From the cell containing the given text, extract its center point as (x, y) coordinate. 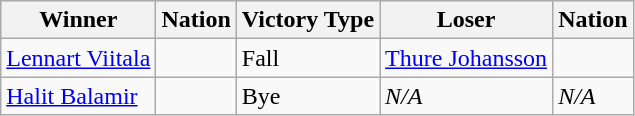
Bye (308, 96)
Halit Balamir (78, 96)
Victory Type (308, 20)
Loser (466, 20)
Winner (78, 20)
Lennart Viitala (78, 58)
Thure Johansson (466, 58)
Fall (308, 58)
